Locate the cell with the specified text and output its [x, y] center coordinate. 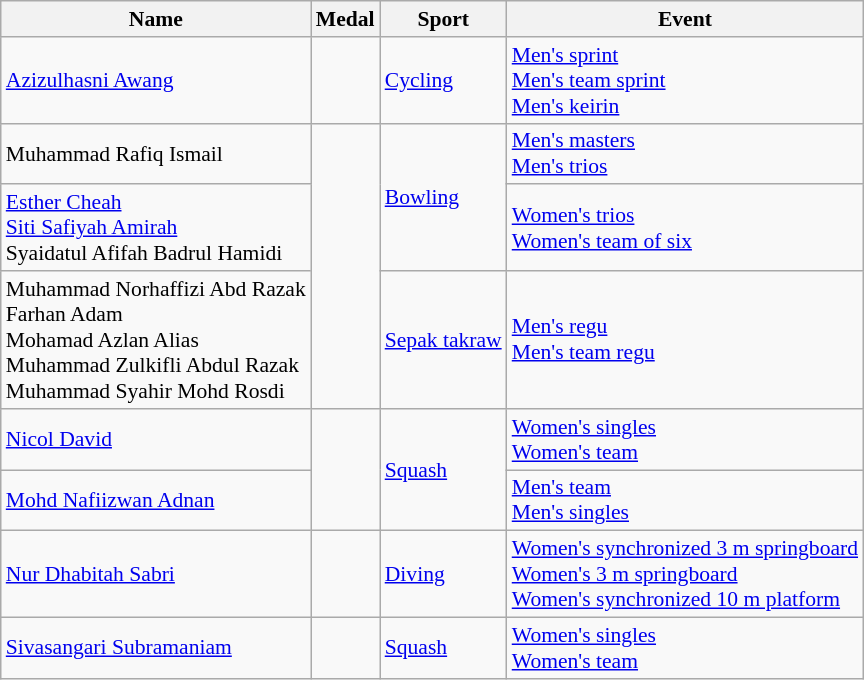
Men's reguMen's team regu [685, 340]
Men's mastersMen's trios [685, 154]
Muhammad Rafiq Ismail [156, 154]
Muhammad Norhaffizi Abd Razak Farhan Adam Mohamad Azlan Alias Muhammad Zulkifli Abdul Razak Muhammad Syahir Mohd Rosdi [156, 340]
Event [685, 19]
Esther Cheah Siti Safiyah Amirah Syaidatul Afifah Badrul Hamidi [156, 228]
Nur Dhabitah Sabri [156, 574]
Women's triosWomen's team of six [685, 228]
Sepak takraw [444, 340]
Women's synchronized 3 m springboardWomen's 3 m springboardWomen's synchronized 10 m platform [685, 574]
Diving [444, 574]
Men's team Men's singles [685, 500]
Sivasangari Subramaniam [156, 648]
Nicol David [156, 440]
Bowling [444, 197]
Medal [346, 19]
Cycling [444, 80]
Name [156, 19]
Azizulhasni Awang [156, 80]
Mohd Nafiizwan Adnan [156, 500]
Men's sprintMen's team sprintMen's keirin [685, 80]
Sport [444, 19]
